Scan for the cell matching the given text and deliver its [X, Y] coordinate at center. 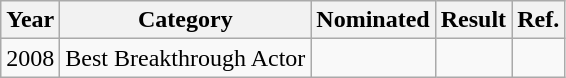
Best Breakthrough Actor [186, 58]
Category [186, 20]
Year [30, 20]
Ref. [538, 20]
Nominated [373, 20]
Result [473, 20]
2008 [30, 58]
